Find where the given text appears and provide that cell's center as (X, Y) coordinate. 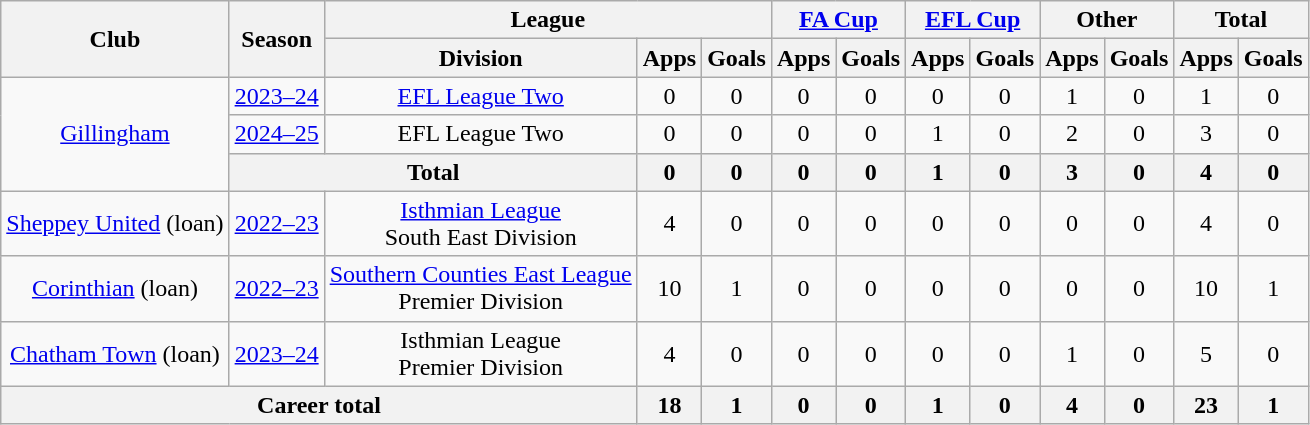
2024–25 (276, 134)
2 (1072, 134)
Season (276, 39)
Southern Counties East LeaguePremier Division (480, 288)
Isthmian LeaguePremier Division (480, 354)
Gillingham (115, 134)
18 (669, 405)
Other (1107, 20)
23 (1206, 405)
EFL Cup (973, 20)
Career total (319, 405)
Corinthian (loan) (115, 288)
League (548, 20)
5 (1206, 354)
Club (115, 39)
Sheppey United (loan) (115, 224)
Chatham Town (loan) (115, 354)
Isthmian LeagueSouth East Division (480, 224)
FA Cup (838, 20)
Division (480, 58)
